Identify which cell holds the provided text, then report its (x, y) central coordinate. 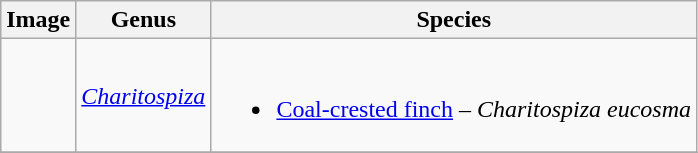
Charitospiza (144, 96)
Image (38, 20)
Species (454, 20)
Genus (144, 20)
Coal-crested finch – Charitospiza eucosma (454, 96)
